Find where the given text appears and provide that cell's center as [X, Y] coordinate. 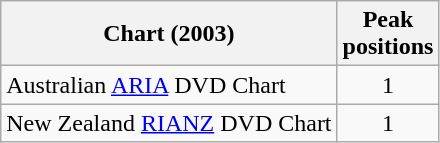
Chart (2003) [169, 34]
New Zealand RIANZ DVD Chart [169, 123]
Australian ARIA DVD Chart [169, 85]
Peakpositions [388, 34]
